Provide the (X, Y) coordinate of the cell's center where the given text is located.  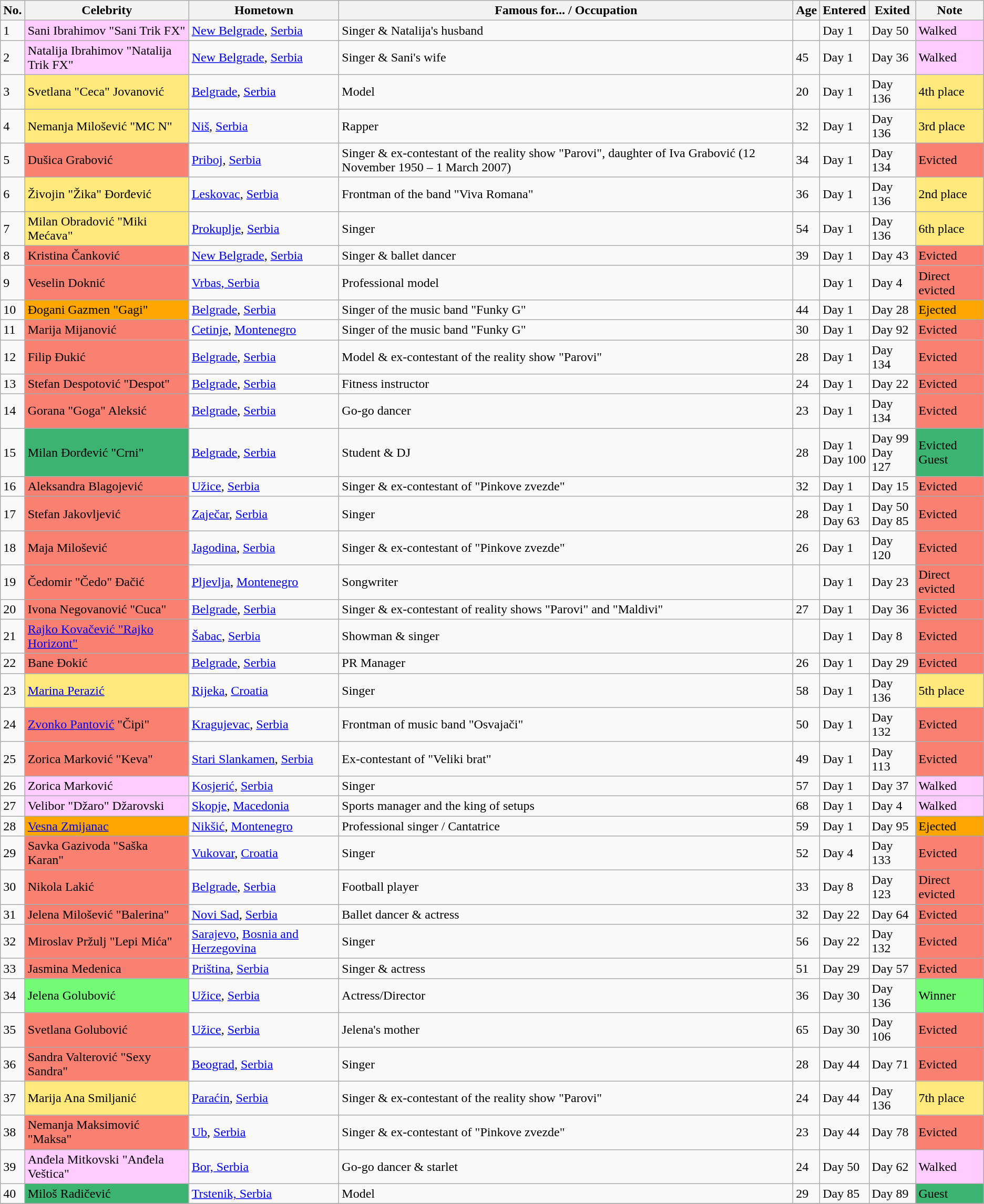
22 (13, 663)
Day 89 (893, 1193)
Singer & actress (566, 969)
Day 1 Day 63 (844, 514)
6 (13, 194)
Veselin Doknić (107, 283)
Day 15 (893, 487)
Professional singer / Cantatrice (566, 826)
Entered (844, 11)
Day 106 (893, 1030)
59 (806, 826)
Kristina Čanković (107, 255)
Jelena Golubović (107, 995)
Čedomir "Čedo" Đačić (107, 582)
Priboj, Serbia (264, 160)
Singer & ballet dancer (566, 255)
Sarajevo, Bosnia and Herzegovina (264, 942)
Nikola Lakić (107, 887)
56 (806, 942)
Rapper (566, 126)
58 (806, 691)
Milan Đorđević "Crni" (107, 452)
Sports manager and the king of setups (566, 806)
Day 57 (893, 969)
Šabac, Serbia (264, 636)
Day 95 (893, 826)
8 (13, 255)
16 (13, 487)
Go-go dancer (566, 411)
Celebrity (107, 11)
17 (13, 514)
Singer & Natalija's husband (566, 30)
Hometown (264, 11)
Day 23 (893, 582)
Rijeka, Croatia (264, 691)
Student & DJ (566, 452)
57 (806, 786)
10 (13, 310)
Jasmina Medenica (107, 969)
13 (13, 384)
Marija Ana Smiljanić (107, 1098)
Paraćin, Serbia (264, 1098)
Day 85 (844, 1193)
3 (13, 91)
Stari Slankamen, Serbia (264, 759)
Skopje, Macedonia (264, 806)
Jelena Milošević "Balerina" (107, 914)
18 (13, 548)
Ivona Negovanović "Cuca" (107, 609)
Exited (893, 11)
Model & ex-contestant of the reality show "Parovi" (566, 356)
Vesna Zmijanac (107, 826)
Day 99 Day 127 (893, 452)
44 (806, 310)
Day 120 (893, 548)
40 (13, 1193)
Nikšić, Montenegro (264, 826)
Age (806, 11)
37 (13, 1098)
Natalija Ibrahimov "Natalija Trik FX" (107, 58)
Dušica Grabović (107, 160)
Novi Sad, Serbia (264, 914)
Priština, Serbia (264, 969)
Živojin "Žika" Đorđević (107, 194)
Cetinje, Montenegro (264, 330)
Day 64 (893, 914)
Filip Đukić (107, 356)
Sani Ibrahimov "Sani Trik FX" (107, 30)
65 (806, 1030)
Milan Obradović "Miki Mećava" (107, 228)
Rajko Kovačević "Rajko Horizont" (107, 636)
Ex-contestant of "Veliki brat" (566, 759)
Đogani Gazmen "Gagi" (107, 310)
Zorica Marković (107, 786)
Pljevlja, Montenegro (264, 582)
Fitness instructor (566, 384)
Day 28 (893, 310)
68 (806, 806)
Singer & ex-contestant of the reality show "Parovi" (566, 1098)
Jelena's mother (566, 1030)
Zorica Marković "Keva" (107, 759)
4th place (949, 91)
5th place (949, 691)
19 (13, 582)
7 (13, 228)
Ballet dancer & actress (566, 914)
Vukovar, Croatia (264, 853)
Maja Milošević (107, 548)
Miloš Radičević (107, 1193)
Niš, Serbia (264, 126)
50 (806, 724)
21 (13, 636)
49 (806, 759)
11 (13, 330)
Day 43 (893, 255)
Day 133 (893, 853)
1 (13, 30)
Guest (949, 1193)
5 (13, 160)
Football player (566, 887)
Day 1 Day 100 (844, 452)
Day 62 (893, 1167)
3rd place (949, 126)
Velibor "Džaro" Džarovski (107, 806)
Leskovac, Serbia (264, 194)
Prokuplje, Serbia (264, 228)
15 (13, 452)
Anđela Mitkovski "Anđela Veštica" (107, 1167)
2nd place (949, 194)
Kragujevac, Serbia (264, 724)
52 (806, 853)
Day 37 (893, 786)
Sandra Valterović "Sexy Sandra" (107, 1064)
Marina Perazić (107, 691)
Day 92 (893, 330)
14 (13, 411)
Note (949, 11)
31 (13, 914)
Aleksandra Blagojević (107, 487)
Singer & ex-contestant of reality shows "Parovi" and "Maldivi" (566, 609)
Vrbas, Serbia (264, 283)
Savka Gazivoda "Saška Karan" (107, 853)
Zvonko Pantović "Čipi" (107, 724)
No. (13, 11)
Svetlana Golubović (107, 1030)
Day 71 (893, 1064)
Ub, Serbia (264, 1132)
Jagodina, Serbia (264, 548)
Zaječar, Serbia (264, 514)
Evicted Guest (949, 452)
Beograd, Serbia (264, 1064)
Actress/Director (566, 995)
Professional model (566, 283)
Songwriter (566, 582)
Stefan Despotović "Despot" (107, 384)
2 (13, 58)
Miroslav Pržulj "Lepi Mića" (107, 942)
12 (13, 356)
Frontman of the band "Viva Romana" (566, 194)
35 (13, 1030)
Trstenik, Serbia (264, 1193)
Singer & Sani's wife (566, 58)
Day 123 (893, 887)
Kosjerić, Serbia (264, 786)
38 (13, 1132)
9 (13, 283)
PR Manager (566, 663)
4 (13, 126)
7th place (949, 1098)
25 (13, 759)
6th place (949, 228)
45 (806, 58)
Svetlana "Ceca" Jovanović (107, 91)
Stefan Jakovljević (107, 514)
Go-go dancer & starlet (566, 1167)
Singer & ex-contestant of the reality show "Parovi", daughter of Iva Grabović (12 November 1950 – 1 March 2007) (566, 160)
Bor, Serbia (264, 1167)
Winner (949, 995)
Day 113 (893, 759)
Gorana "Goga" Aleksić (107, 411)
Nemanja Milošević "MC N" (107, 126)
Bane Đokić (107, 663)
Nemanja Maksimović "Maksa" (107, 1132)
Day 50 Day 85 (893, 514)
Showman & singer (566, 636)
Marija Mijanović (107, 330)
51 (806, 969)
Frontman of music band "Osvajači" (566, 724)
Day 78 (893, 1132)
54 (806, 228)
Famous for... / Occupation (566, 11)
